Find where the given text appears and provide that cell's center as (x, y) coordinate. 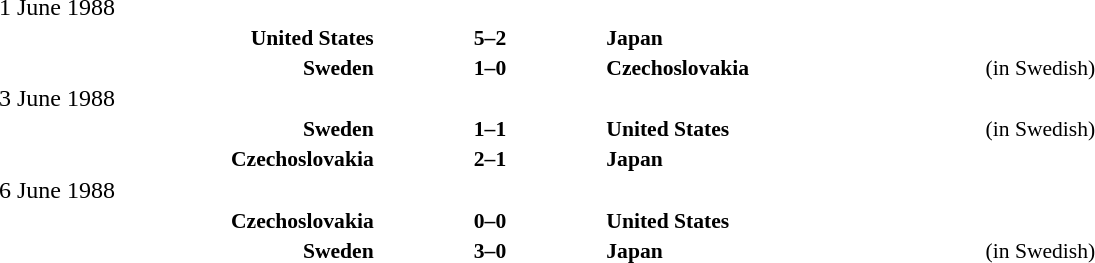
1–0 (490, 68)
1–1 (490, 129)
2–1 (490, 159)
5–2 (490, 38)
0–0 (490, 220)
Czechoslovakia (794, 68)
